Capture the cell that displays the provided text and extract its [x, y] central coordinate. 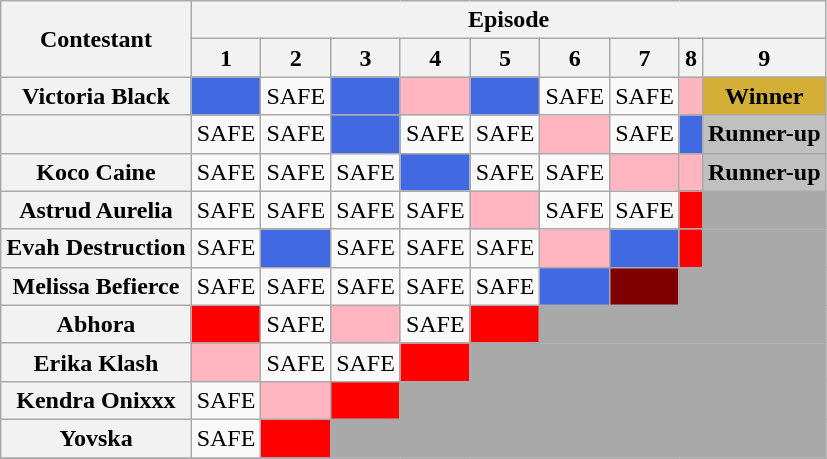
Koco Caine [96, 172]
Episode [508, 20]
9 [764, 58]
8 [690, 58]
2 [296, 58]
Winner [764, 96]
Victoria Black [96, 96]
7 [645, 58]
Kendra Onixxx [96, 400]
3 [366, 58]
6 [575, 58]
Contestant [96, 39]
Abhora [96, 324]
Melissa Befierce [96, 286]
Astrud Aurelia [96, 210]
Evah Destruction [96, 248]
Yovska [96, 438]
4 [435, 58]
1 [226, 58]
5 [505, 58]
Erika Klash [96, 362]
